Detect which cell encompasses the target text, then output its (X, Y) center coordinate. 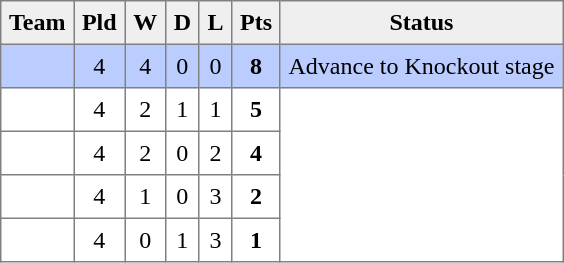
5 (256, 110)
Pts (256, 23)
D (182, 23)
L (216, 23)
Team (38, 23)
8 (256, 66)
Status (421, 23)
W (145, 23)
Pld (100, 23)
Advance to Knockout stage (421, 66)
